Determine the (X, Y) coordinate at the center of the cell enclosing the given text.  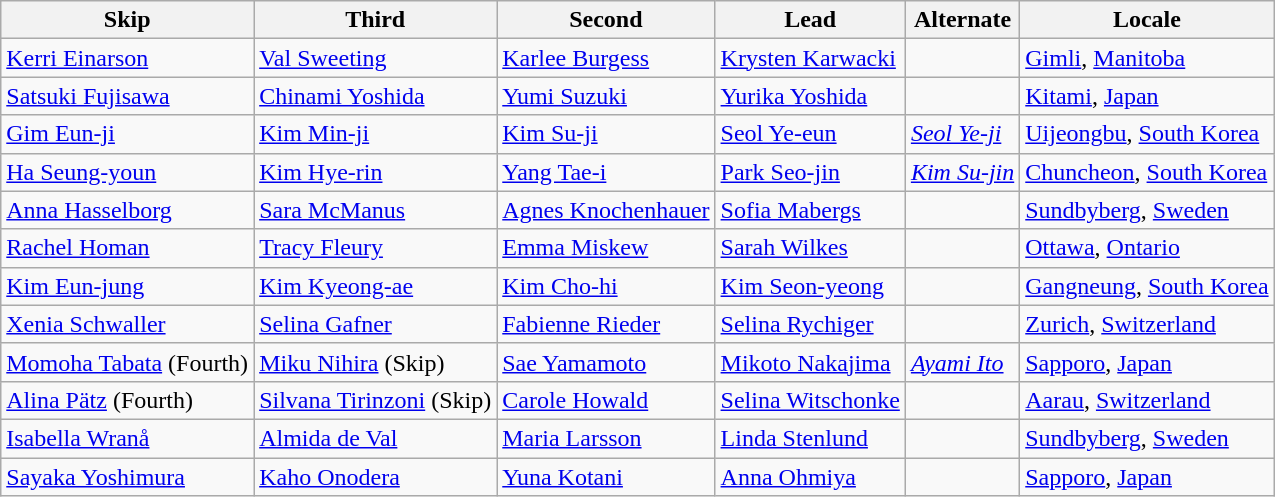
Kim Kyeong-ae (376, 286)
Isabella Wranå (128, 438)
Krysten Karwacki (810, 58)
Third (376, 20)
Sarah Wilkes (810, 248)
Kim Eun-jung (128, 286)
Kitami, Japan (1147, 96)
Maria Larsson (606, 438)
Agnes Knochenhauer (606, 210)
Chinami Yoshida (376, 96)
Val Sweeting (376, 58)
Sayaka Yoshimura (128, 477)
Yuna Kotani (606, 477)
Zurich, Switzerland (1147, 324)
Kim Hye-rin (376, 172)
Almida de Val (376, 438)
Chuncheon, South Korea (1147, 172)
Lead (810, 20)
Emma Miskew (606, 248)
Rachel Homan (128, 248)
Mikoto Nakajima (810, 362)
Locale (1147, 20)
Selina Gafner (376, 324)
Aarau, Switzerland (1147, 400)
Xenia Schwaller (128, 324)
Ha Seung-youn (128, 172)
Uijeongbu, South Korea (1147, 134)
Park Seo-jin (810, 172)
Linda Stenlund (810, 438)
Kim Cho-hi (606, 286)
Kaho Onodera (376, 477)
Karlee Burgess (606, 58)
Gangneung, South Korea (1147, 286)
Kim Su-jin (962, 172)
Yang Tae-i (606, 172)
Kim Min-ji (376, 134)
Sofia Mabergs (810, 210)
Carole Howald (606, 400)
Alternate (962, 20)
Yumi Suzuki (606, 96)
Silvana Tirinzoni (Skip) (376, 400)
Miku Nihira (Skip) (376, 362)
Fabienne Rieder (606, 324)
Kim Su-ji (606, 134)
Kerri Einarson (128, 58)
Ayami Ito (962, 362)
Yurika Yoshida (810, 96)
Gim Eun-ji (128, 134)
Selina Witschonke (810, 400)
Gimli, Manitoba (1147, 58)
Ottawa, Ontario (1147, 248)
Second (606, 20)
Tracy Fleury (376, 248)
Anna Ohmiya (810, 477)
Alina Pätz (Fourth) (128, 400)
Kim Seon-yeong (810, 286)
Sara McManus (376, 210)
Satsuki Fujisawa (128, 96)
Seol Ye-eun (810, 134)
Skip (128, 20)
Sae Yamamoto (606, 362)
Seol Ye-ji (962, 134)
Momoha Tabata (Fourth) (128, 362)
Anna Hasselborg (128, 210)
Selina Rychiger (810, 324)
